Identify which cell holds the provided text, then report its (X, Y) central coordinate. 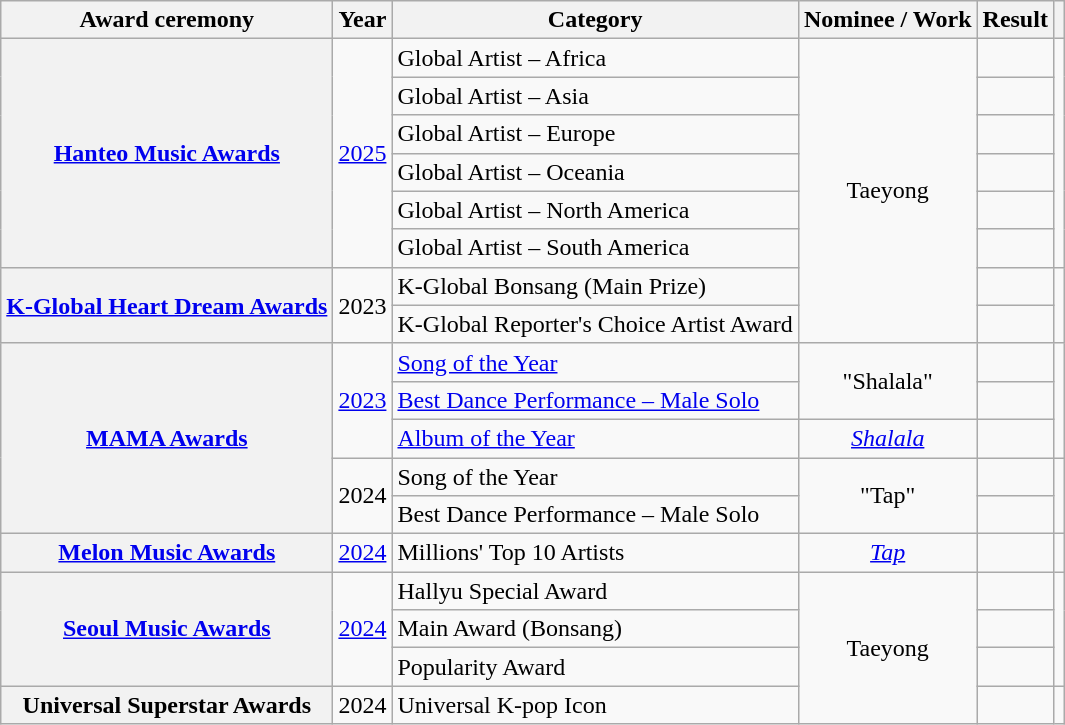
2025 (362, 153)
"Tap" (888, 496)
"Shalala" (888, 381)
Result (1015, 20)
Award ceremony (167, 20)
Universal K-pop Icon (595, 705)
Year (362, 20)
Nominee / Work (888, 20)
MAMA Awards (167, 438)
Category (595, 20)
Global Artist – Asia (595, 96)
Main Award (Bonsang) (595, 629)
Melon Music Awards (167, 553)
Shalala (888, 438)
Popularity Award (595, 667)
Global Artist – Oceania (595, 172)
Millions' Top 10 Artists (595, 553)
Hallyu Special Award (595, 591)
Global Artist – Africa (595, 58)
Global Artist – Europe (595, 134)
Global Artist – South America (595, 248)
K-Global Bonsang (Main Prize) (595, 286)
Universal Superstar Awards (167, 705)
Seoul Music Awards (167, 629)
Hanteo Music Awards (167, 153)
Tap (888, 553)
K-Global Reporter's Choice Artist Award (595, 324)
Global Artist – North America (595, 210)
K-Global Heart Dream Awards (167, 305)
Album of the Year (595, 438)
